Detect which cell encompasses the target text, then output its [X, Y] center coordinate. 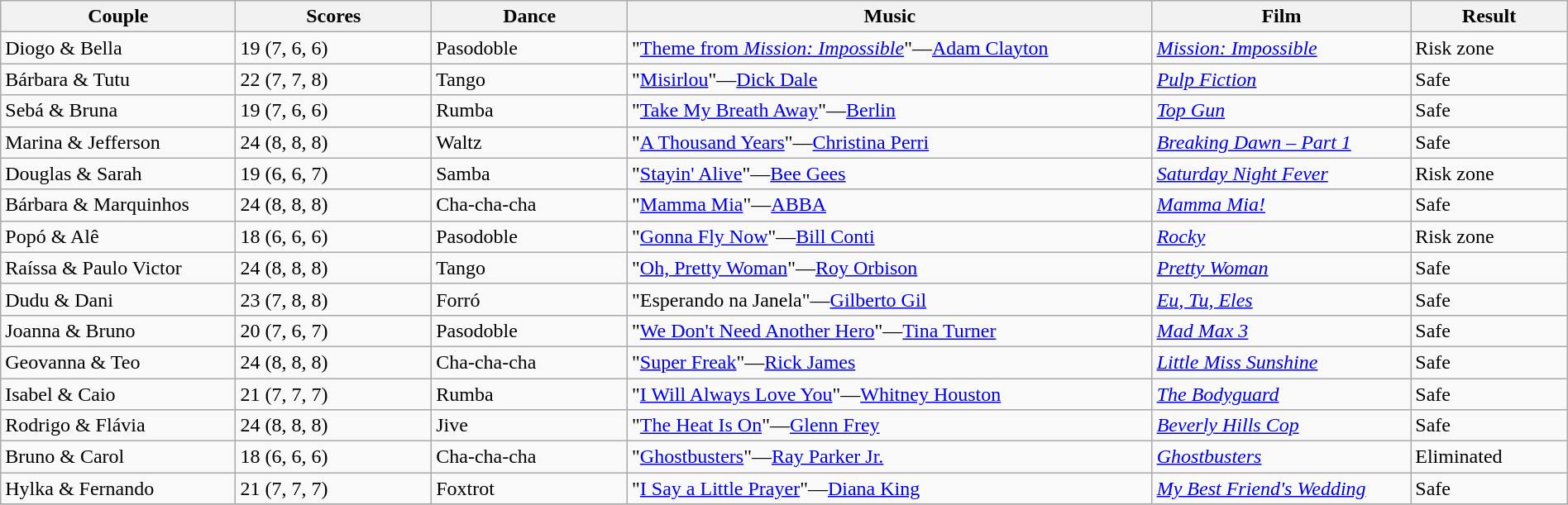
"The Heat Is On"—Glenn Frey [890, 426]
"A Thousand Years"—Christina Perri [890, 142]
"Esperando na Janela"—Gilberto Gil [890, 299]
My Best Friend's Wedding [1282, 488]
"Ghostbusters"—Ray Parker Jr. [890, 457]
19 (6, 6, 7) [334, 174]
"We Don't Need Another Hero"—Tina Turner [890, 331]
"Gonna Fly Now"—Bill Conti [890, 236]
Marina & Jefferson [118, 142]
Pretty Woman [1282, 268]
Samba [529, 174]
"I Will Always Love You"—Whitney Houston [890, 394]
Breaking Dawn – Part 1 [1282, 142]
Little Miss Sunshine [1282, 362]
"Theme from Mission: Impossible"—Adam Clayton [890, 48]
"Mamma Mia"—ABBA [890, 205]
Bárbara & Tutu [118, 79]
Waltz [529, 142]
Mamma Mia! [1282, 205]
"Misirlou"—Dick Dale [890, 79]
Mission: Impossible [1282, 48]
Dance [529, 17]
Ghostbusters [1282, 457]
The Bodyguard [1282, 394]
Geovanna & Teo [118, 362]
"Stayin' Alive"—Bee Gees [890, 174]
Result [1489, 17]
Couple [118, 17]
Eliminated [1489, 457]
Dudu & Dani [118, 299]
Hylka & Fernando [118, 488]
Joanna & Bruno [118, 331]
Scores [334, 17]
"Take My Breath Away"—Berlin [890, 111]
Mad Max 3 [1282, 331]
Isabel & Caio [118, 394]
Sebá & Bruna [118, 111]
Jive [529, 426]
"Oh, Pretty Woman"—Roy Orbison [890, 268]
Rodrigo & Flávia [118, 426]
Pulp Fiction [1282, 79]
Raíssa & Paulo Victor [118, 268]
Forró [529, 299]
Top Gun [1282, 111]
"I Say a Little Prayer"—Diana King [890, 488]
"Super Freak"—Rick James [890, 362]
Diogo & Bella [118, 48]
Rocky [1282, 236]
Film [1282, 17]
Bruno & Carol [118, 457]
Eu, Tu, Eles [1282, 299]
Bárbara & Marquinhos [118, 205]
Foxtrot [529, 488]
23 (7, 8, 8) [334, 299]
Saturday Night Fever [1282, 174]
Douglas & Sarah [118, 174]
Beverly Hills Cop [1282, 426]
Popó & Alê [118, 236]
22 (7, 7, 8) [334, 79]
20 (7, 6, 7) [334, 331]
Music [890, 17]
